Determine the (x, y) coordinate at the center of the cell enclosing the given text.  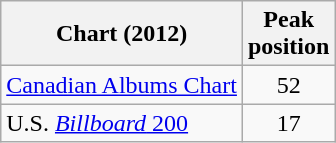
Canadian Albums Chart (122, 85)
Chart (2012) (122, 34)
17 (288, 123)
52 (288, 85)
U.S. Billboard 200 (122, 123)
Peakposition (288, 34)
